From the cell containing the given text, extract its center point as (X, Y) coordinate. 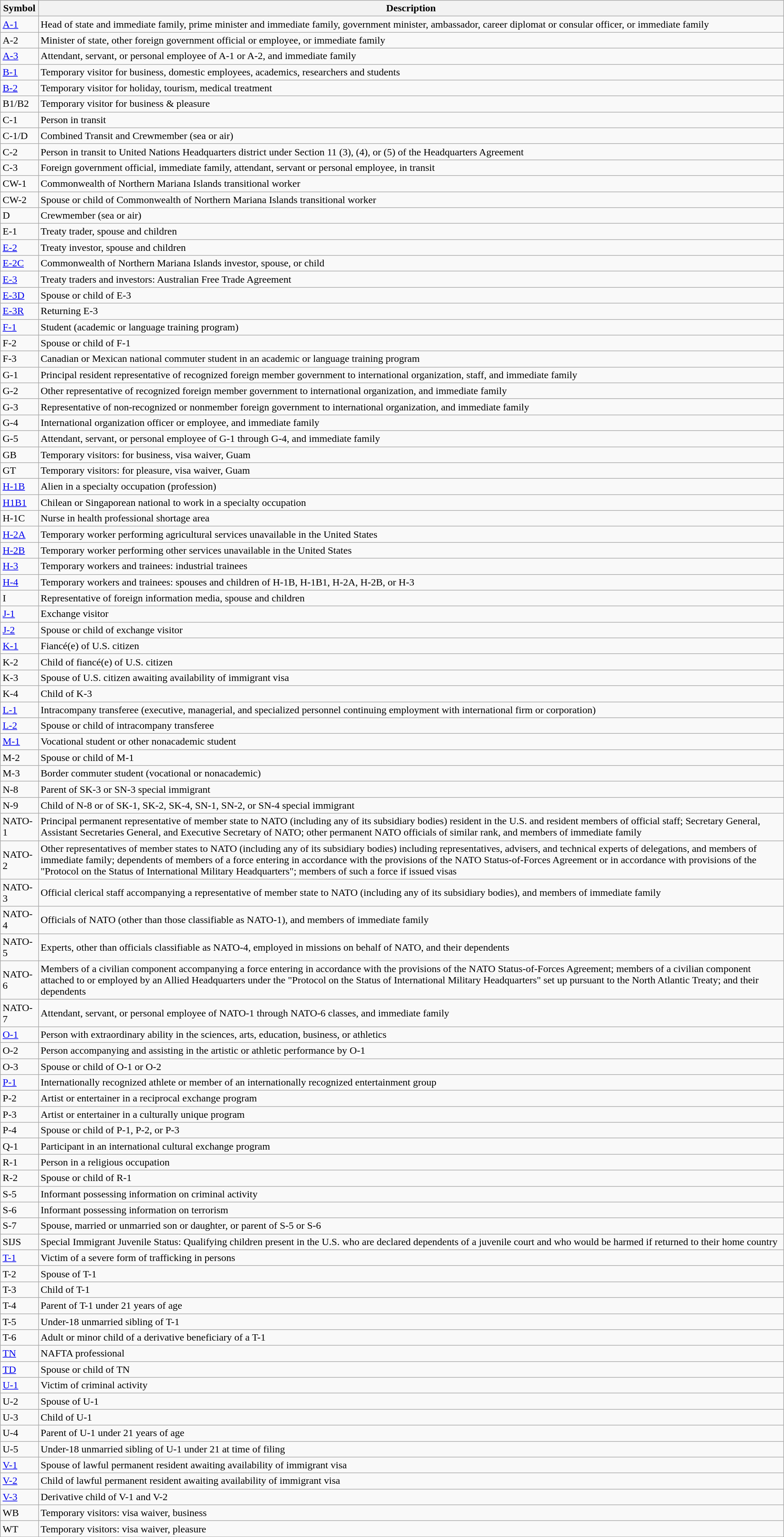
P-4 (19, 1130)
T-5 (19, 1321)
Exchange visitor (411, 614)
Chilean or Singaporean national to work in a specialty occupation (411, 503)
NATO-2 (19, 860)
Informant possessing information on terrorism (411, 1210)
Q-1 (19, 1146)
A-1 (19, 24)
Canadian or Mexican national commuter student in an academic or language training program (411, 359)
Temporary visitor for business, domestic employees, academics, researchers and students (411, 72)
M-1 (19, 742)
N-9 (19, 805)
Temporary visitors: visa waiver, business (411, 1513)
WB (19, 1513)
Spouse or child of P-1, P-2, or P-3 (411, 1130)
G-1 (19, 375)
C-2 (19, 152)
Spouse or child of Commonwealth of Northern Mariana Islands transitional worker (411, 200)
Spouse of U-1 (411, 1401)
R-2 (19, 1178)
Child of T-1 (411, 1289)
Artist or entertainer in a culturally unique program (411, 1114)
Attendant, servant, or personal employee of A-1 or A-2, and immediate family (411, 56)
Treaty investor, spouse and children (411, 248)
G-5 (19, 438)
NATO-1 (19, 827)
GB (19, 454)
Person with extraordinary ability in the sciences, arts, education, business, or athletics (411, 1034)
Informant possessing information on criminal activity (411, 1194)
Representative of non-recognized or nonmember foreign government to international organization, and immediate family (411, 407)
Derivative child of V-1 and V-2 (411, 1497)
Spouse or child of M-1 (411, 758)
Spouse, married or unmarried son or daughter, or parent of S-5 or S-6 (411, 1226)
N-8 (19, 789)
P-3 (19, 1114)
O-1 (19, 1034)
S-7 (19, 1226)
Spouse or child of E-3 (411, 295)
B-2 (19, 88)
T-4 (19, 1305)
C-1/D (19, 136)
K-1 (19, 646)
U-2 (19, 1401)
Participant in an international cultural exchange program (411, 1146)
V-2 (19, 1481)
E-2 (19, 248)
E-1 (19, 232)
International organization officer or employee, and immediate family (411, 423)
Victim of criminal activity (411, 1385)
C-3 (19, 168)
T-1 (19, 1258)
H-2A (19, 534)
NAFTA professional (411, 1354)
Symbol (19, 8)
Under-18 unmarried sibling of T-1 (411, 1321)
F-3 (19, 359)
Child of fiancé(e) of U.S. citizen (411, 662)
WT (19, 1529)
Officials of NATO (other than those classifiable as NATO-1), and members of immediate family (411, 920)
G-4 (19, 423)
Attendant, servant, or personal employee of NATO-1 through NATO-6 classes, and immediate family (411, 1013)
V-3 (19, 1497)
Temporary worker performing agricultural services unavailable in the United States (411, 534)
U-4 (19, 1433)
H-1C (19, 518)
Parent of SK-3 or SN-3 special immigrant (411, 789)
Temporary worker performing other services unavailable in the United States (411, 550)
Child of K-3 (411, 694)
J-2 (19, 630)
Under-18 unmarried sibling of U-1 under 21 at time of filing (411, 1449)
Spouse or child of intracompany transferee (411, 726)
E-3D (19, 295)
E-3 (19, 279)
O-2 (19, 1050)
A-2 (19, 40)
GT (19, 471)
B-1 (19, 72)
G-2 (19, 391)
K-2 (19, 662)
Artist or entertainer in a reciprocal exchange program (411, 1099)
Vocational student or other nonacademic student (411, 742)
U-3 (19, 1417)
Intracompany transferee (executive, managerial, and specialized personnel continuing employment with international firm or corporation) (411, 710)
Spouse or child of O-1 or O-2 (411, 1067)
V-1 (19, 1465)
A-3 (19, 56)
Spouse of U.S. citizen awaiting availability of immigrant visa (411, 678)
Internationally recognized athlete or member of an internationally recognized entertainment group (411, 1083)
Temporary workers and trainees: spouses and children of H-1B, H-1B1, H-2A, H-2B, or H-3 (411, 582)
Person in transit (411, 120)
Principal resident representative of recognized foreign member government to international organization, staff, and immediate family (411, 375)
M-3 (19, 774)
P-1 (19, 1083)
H-1B (19, 487)
Nurse in health professional shortage area (411, 518)
F-2 (19, 343)
O-3 (19, 1067)
F-1 (19, 327)
D (19, 216)
Spouse of T-1 (411, 1274)
S-5 (19, 1194)
Fiancé(e) of U.S. citizen (411, 646)
Temporary workers and trainees: industrial trainees (411, 566)
NATO-6 (19, 980)
Spouse or child of exchange visitor (411, 630)
CW-2 (19, 200)
P-2 (19, 1099)
Commonwealth of Northern Mariana Islands transitional worker (411, 183)
Spouse of lawful permanent resident awaiting availability of immigrant visa (411, 1465)
Representative of foreign information media, spouse and children (411, 598)
Victim of a severe form of trafficking in persons (411, 1258)
NATO-4 (19, 920)
G-3 (19, 407)
NATO-7 (19, 1013)
Spouse or child of R-1 (411, 1178)
Description (411, 8)
Foreign government official, immediate family, attendant, servant or personal employee, in transit (411, 168)
Combined Transit and Crewmember (sea or air) (411, 136)
H1B1 (19, 503)
U-5 (19, 1449)
Alien in a specialty occupation (profession) (411, 487)
U-1 (19, 1385)
E-3R (19, 311)
Adult or minor child of a derivative beneficiary of a T-1 (411, 1338)
Student (academic or language training program) (411, 327)
NATO-5 (19, 947)
Experts, other than officials classifiable as NATO-4, employed in missions on behalf of NATO, and their dependents (411, 947)
Treaty trader, spouse and children (411, 232)
E-2C (19, 263)
SIJS (19, 1242)
CW-1 (19, 183)
M-2 (19, 758)
B1/B2 (19, 104)
Spouse or child of F-1 (411, 343)
Temporary visitors: for business, visa waiver, Guam (411, 454)
Person in a religious occupation (411, 1162)
K-3 (19, 678)
T-6 (19, 1338)
Parent of T-1 under 21 years of age (411, 1305)
Border commuter student (vocational or nonacademic) (411, 774)
Commonwealth of Northern Mariana Islands investor, spouse, or child (411, 263)
Person accompanying and assisting in the artistic or athletic performance by O-1 (411, 1050)
T-2 (19, 1274)
T-3 (19, 1289)
Returning E-3 (411, 311)
Child of lawful permanent resident awaiting availability of immigrant visa (411, 1481)
Spouse or child of TN (411, 1369)
Minister of state, other foreign government official or employee, or immediate family (411, 40)
C-1 (19, 120)
Temporary visitors: for pleasure, visa waiver, Guam (411, 471)
H-3 (19, 566)
H-4 (19, 582)
J-1 (19, 614)
Crewmember (sea or air) (411, 216)
R-1 (19, 1162)
Child of N-8 or of SK-1, SK-2, SK-4, SN-1, SN-2, or SN-4 special immigrant (411, 805)
Attendant, servant, or personal employee of G-1 through G-4, and immediate family (411, 438)
Temporary visitor for business & pleasure (411, 104)
L-1 (19, 710)
H-2B (19, 550)
Child of U-1 (411, 1417)
Treaty traders and investors: Australian Free Trade Agreement (411, 279)
K-4 (19, 694)
TN (19, 1354)
Temporary visitor for holiday, tourism, medical treatment (411, 88)
Parent of U-1 under 21 years of age (411, 1433)
TD (19, 1369)
Temporary visitors: visa waiver, pleasure (411, 1529)
Person in transit to United Nations Headquarters district under Section 11 (3), (4), or (5) of the Headquarters Agreement (411, 152)
L-2 (19, 726)
Other representative of recognized foreign member government to international organization, and immediate family (411, 391)
I (19, 598)
S-6 (19, 1210)
NATO-3 (19, 893)
